Capture the cell that displays the provided text and extract its (x, y) central coordinate. 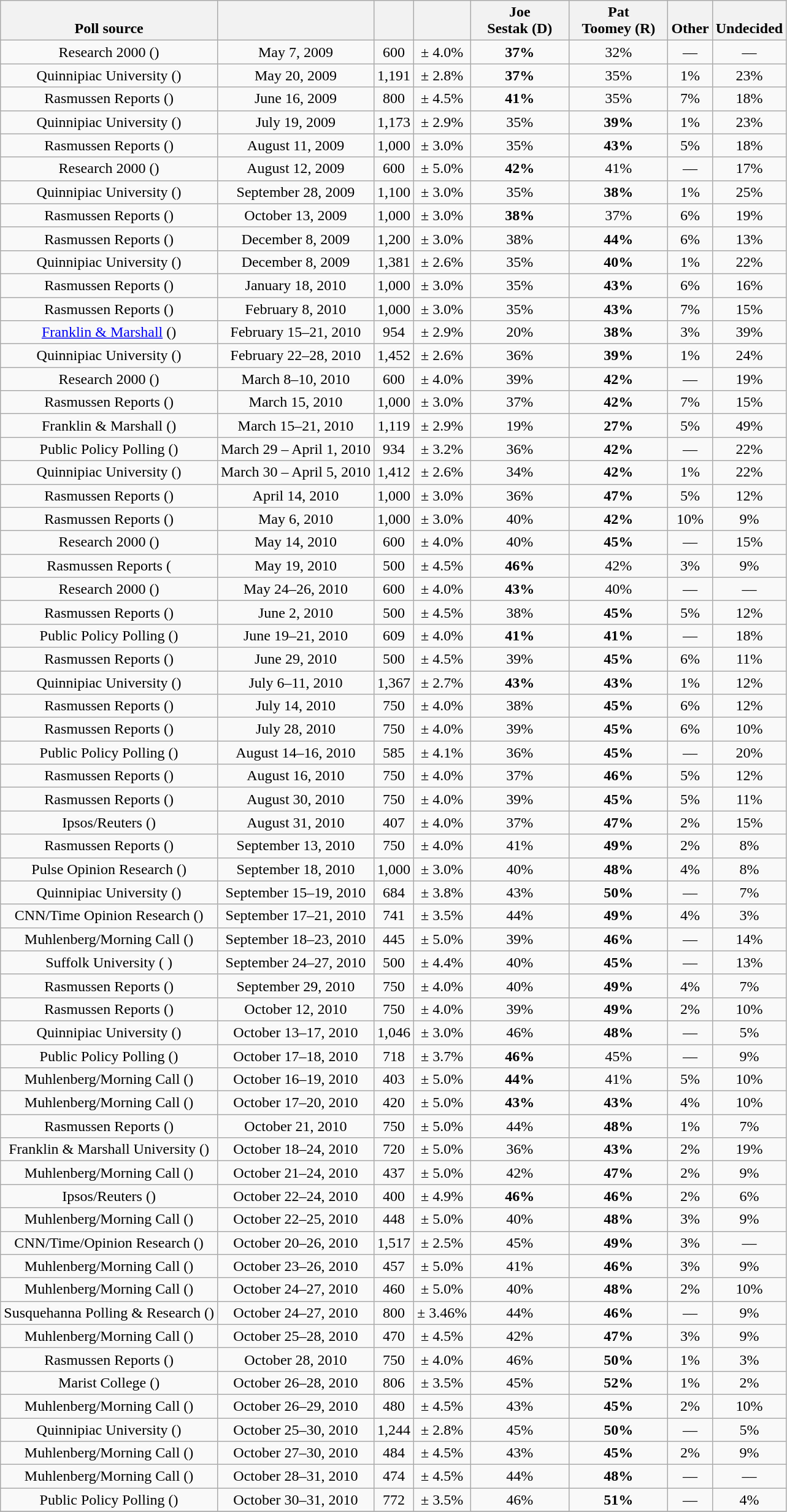
Poll source (109, 21)
August 16, 2010 (296, 776)
September 18–23, 2010 (296, 939)
437 (394, 1173)
474 (394, 1476)
32% (618, 52)
1,244 (394, 1430)
± 3.8% (442, 892)
July 14, 2010 (296, 706)
954 (394, 332)
February 8, 2010 (296, 309)
1,173 (394, 122)
400 (394, 1196)
October 27–30, 2010 (296, 1453)
September 24–27, 2010 (296, 962)
Suffolk University ( ) (109, 962)
1,200 (394, 239)
October 26–29, 2010 (296, 1406)
May 24–26, 2010 (296, 589)
April 14, 2010 (296, 496)
May 7, 2009 (296, 52)
± 2.5% (442, 1243)
May 6, 2010 (296, 519)
585 (394, 753)
720 (394, 1149)
1,367 (394, 683)
August 31, 2010 (296, 823)
17% (749, 169)
± 4.9% (442, 1196)
October 25–30, 2010 (296, 1430)
PatToomey (R) (618, 21)
± 3.2% (442, 449)
September 13, 2010 (296, 846)
October 23–26, 2010 (296, 1266)
February 15–21, 2010 (296, 332)
CNN/Time/Opinion Research () (109, 1243)
± 4.4% (442, 962)
25% (749, 192)
934 (394, 449)
Susquehanna Polling & Research () (109, 1313)
October 21–24, 2010 (296, 1173)
14% (749, 939)
August 30, 2010 (296, 799)
September 18, 2010 (296, 869)
CNN/Time Opinion Research () (109, 916)
July 6–11, 2010 (296, 683)
October 12, 2010 (296, 1009)
470 (394, 1336)
1,452 (394, 356)
October 30–31, 2010 (296, 1500)
October 26–28, 2010 (296, 1383)
June 16, 2009 (296, 99)
480 (394, 1406)
1,046 (394, 1032)
± 3.46% (442, 1313)
October 20–26, 2010 (296, 1243)
Undecided (749, 21)
741 (394, 916)
609 (394, 635)
May 14, 2010 (296, 542)
Marist College () (109, 1383)
September 15–19, 2010 (296, 892)
27% (618, 426)
± 3.7% (442, 1056)
1,119 (394, 426)
October 16–19, 2010 (296, 1080)
772 (394, 1500)
24% (749, 356)
407 (394, 823)
16% (749, 285)
August 12, 2009 (296, 169)
52% (618, 1383)
October 22–25, 2010 (296, 1219)
October 21, 2010 (296, 1126)
1,517 (394, 1243)
May 20, 2009 (296, 75)
51% (618, 1500)
June 19–21, 2010 (296, 635)
403 (394, 1080)
484 (394, 1453)
1,191 (394, 75)
August 14–16, 2010 (296, 753)
806 (394, 1383)
445 (394, 939)
September 17–21, 2010 (296, 916)
October 18–24, 2010 (296, 1149)
± 2.7% (442, 683)
1,412 (394, 472)
October 17–20, 2010 (296, 1103)
September 28, 2009 (296, 192)
October 22–24, 2010 (296, 1196)
Rasmussen Reports ( (109, 566)
Pulse Opinion Research () (109, 869)
January 18, 2010 (296, 285)
718 (394, 1056)
October 13–17, 2010 (296, 1032)
March 15, 2010 (296, 402)
October 25–28, 2010 (296, 1336)
460 (394, 1289)
JoeSestak (D) (520, 21)
July 28, 2010 (296, 729)
October 28–31, 2010 (296, 1476)
420 (394, 1103)
May 19, 2010 (296, 566)
March 15–21, 2010 (296, 426)
Other (690, 21)
July 19, 2009 (296, 122)
October 28, 2010 (296, 1359)
457 (394, 1266)
February 22–28, 2010 (296, 356)
March 8–10, 2010 (296, 379)
34% (520, 472)
June 29, 2010 (296, 659)
June 2, 2010 (296, 612)
448 (394, 1219)
September 29, 2010 (296, 986)
684 (394, 892)
March 29 – April 1, 2010 (296, 449)
Franklin & Marshall University () (109, 1149)
1,100 (394, 192)
± 4.1% (442, 753)
1,381 (394, 262)
August 11, 2009 (296, 145)
March 30 – April 5, 2010 (296, 472)
October 17–18, 2010 (296, 1056)
October 13, 2009 (296, 215)
